Output the [X, Y] coordinate of the center of the cell containing the given text.  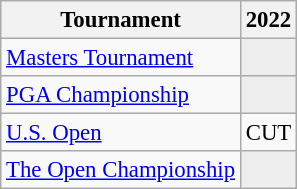
PGA Championship [121, 95]
2022 [268, 20]
The Open Championship [121, 170]
CUT [268, 133]
Tournament [121, 20]
U.S. Open [121, 133]
Masters Tournament [121, 58]
